Provide the [X, Y] coordinate of the cell's center where the given text is located.  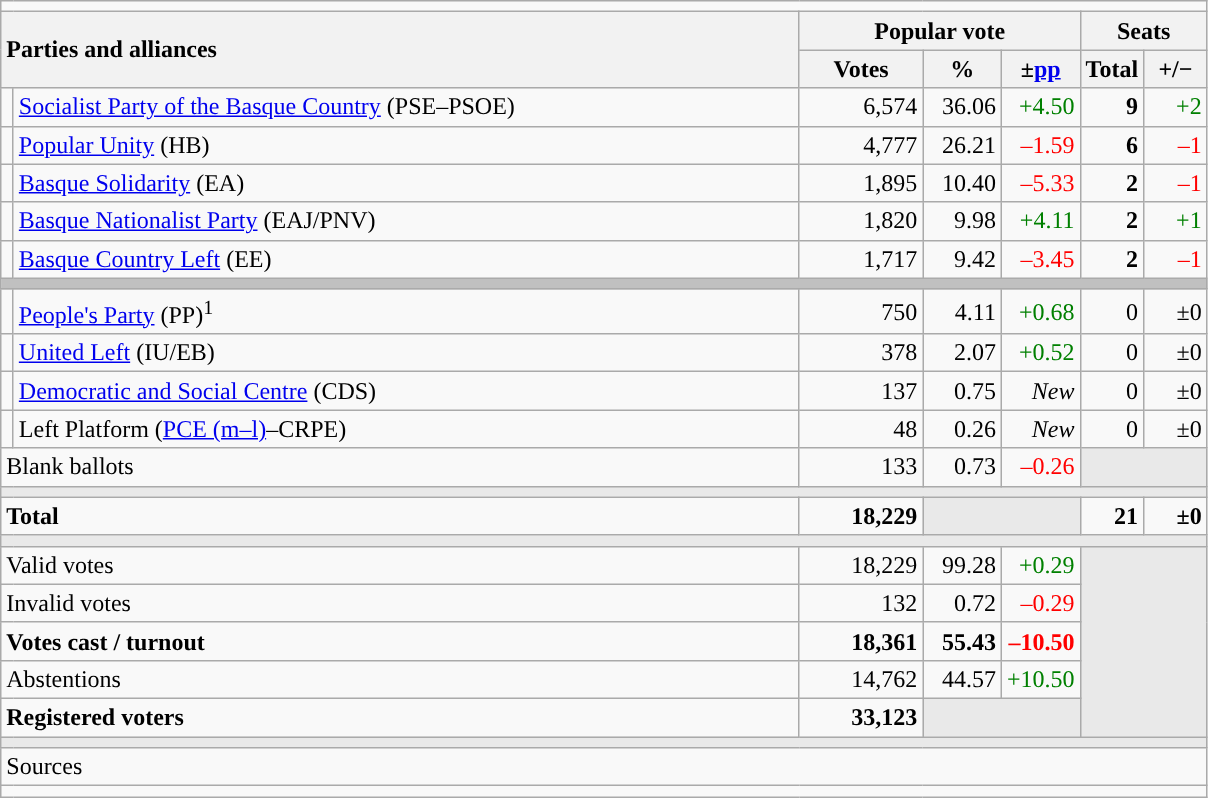
55.43 [962, 641]
–10.50 [1040, 641]
+/− [1176, 69]
+4.11 [1040, 221]
14,762 [861, 679]
137 [861, 391]
+0.52 [1040, 353]
4.11 [962, 312]
48 [861, 429]
6 [1112, 145]
Sources [604, 767]
Left Platform (PCE (m–l)–CRPE) [406, 429]
9 [1112, 107]
21 [1112, 516]
0.73 [962, 467]
Valid votes [400, 565]
0.26 [962, 429]
378 [861, 353]
Votes cast / turnout [400, 641]
2.07 [962, 353]
+1 [1176, 221]
–5.33 [1040, 183]
–0.29 [1040, 603]
+4.50 [1040, 107]
People's Party (PP)1 [406, 312]
Popular vote [940, 31]
10.40 [962, 183]
18,361 [861, 641]
Basque Nationalist Party (EAJ/PNV) [406, 221]
Invalid votes [400, 603]
–1.59 [1040, 145]
99.28 [962, 565]
750 [861, 312]
1,717 [861, 259]
26.21 [962, 145]
±pp [1040, 69]
Blank ballots [400, 467]
Democratic and Social Centre (CDS) [406, 391]
Registered voters [400, 718]
1,895 [861, 183]
+10.50 [1040, 679]
0.72 [962, 603]
–3.45 [1040, 259]
0.75 [962, 391]
Popular Unity (HB) [406, 145]
36.06 [962, 107]
Parties and alliances [400, 50]
44.57 [962, 679]
133 [861, 467]
1,820 [861, 221]
+2 [1176, 107]
% [962, 69]
Basque Country Left (EE) [406, 259]
Basque Solidarity (EA) [406, 183]
4,777 [861, 145]
Votes [861, 69]
9.98 [962, 221]
Seats [1144, 31]
Abstentions [400, 679]
+0.68 [1040, 312]
6,574 [861, 107]
33,123 [861, 718]
–0.26 [1040, 467]
United Left (IU/EB) [406, 353]
Socialist Party of the Basque Country (PSE–PSOE) [406, 107]
9.42 [962, 259]
132 [861, 603]
+0.29 [1040, 565]
